Extract the (X, Y) coordinate from the center of the cell holding the provided text.  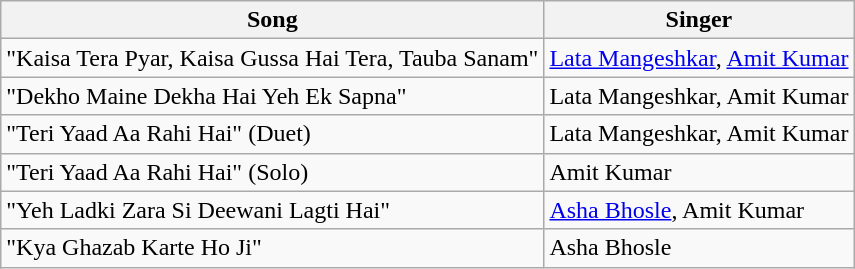
"Yeh Ladki Zara Si Deewani Lagti Hai" (272, 210)
"Kaisa Tera Pyar, Kaisa Gussa Hai Tera, Tauba Sanam" (272, 58)
"Kya Ghazab Karte Ho Ji" (272, 248)
Asha Bhosle, Amit Kumar (699, 210)
"Dekho Maine Dekha Hai Yeh Ek Sapna" (272, 96)
"Teri Yaad Aa Rahi Hai" (Solo) (272, 172)
Amit Kumar (699, 172)
Asha Bhosle (699, 248)
Singer (699, 20)
Song (272, 20)
"Teri Yaad Aa Rahi Hai" (Duet) (272, 134)
